Scan for the cell matching the given text and deliver its (x, y) coordinate at center. 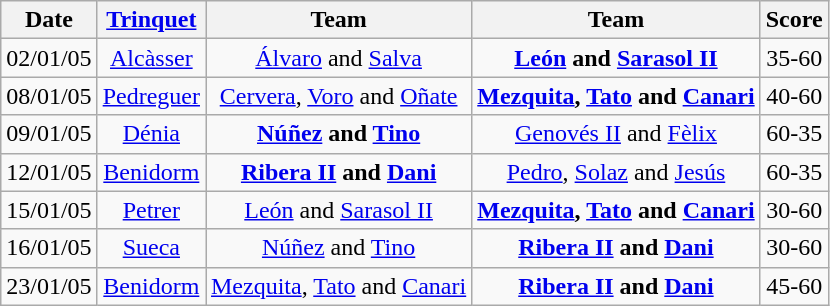
35-60 (794, 58)
08/01/05 (49, 96)
Trinquet (151, 20)
Pedro, Solaz and Jesús (616, 172)
45-60 (794, 286)
Date (49, 20)
Score (794, 20)
16/01/05 (49, 248)
Álvaro and Salva (339, 58)
Cervera, Voro and Oñate (339, 96)
09/01/05 (49, 134)
12/01/05 (49, 172)
15/01/05 (49, 210)
Pedreguer (151, 96)
Dénia (151, 134)
Alcàsser (151, 58)
Genovés II and Fèlix (616, 134)
40-60 (794, 96)
23/01/05 (49, 286)
Petrer (151, 210)
Sueca (151, 248)
02/01/05 (49, 58)
